Return the [x, y] coordinate for the center point of the cell that contains the specified text.  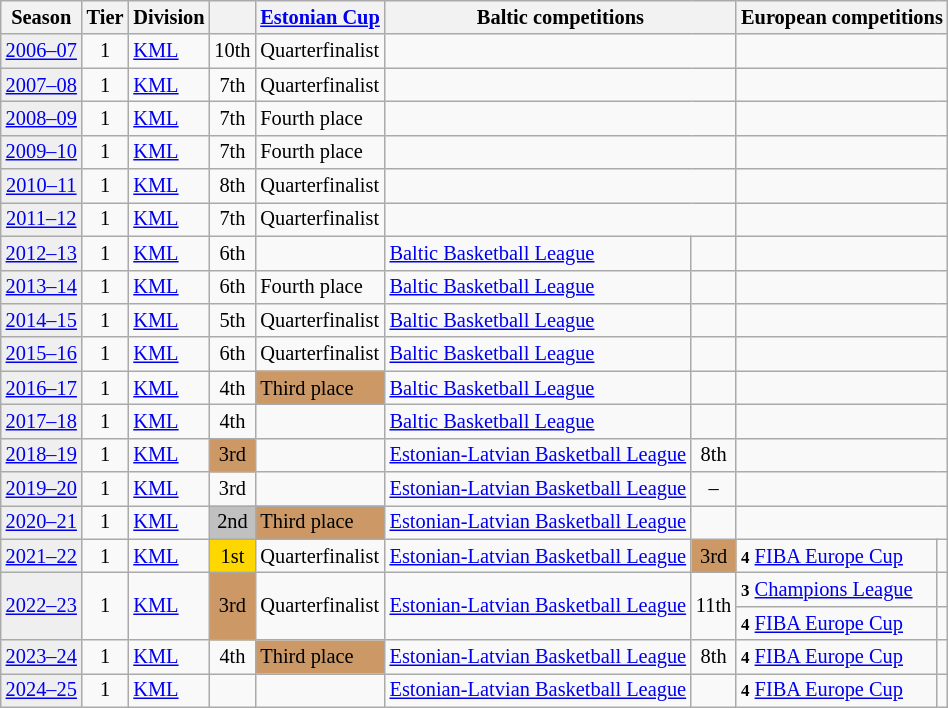
2007–08 [42, 85]
3 Champions League [836, 589]
2016–17 [42, 388]
European competitions [842, 17]
1st [232, 556]
2020–21 [42, 522]
Season [42, 17]
2014–15 [42, 320]
2015–16 [42, 354]
Division [168, 17]
2019–20 [42, 489]
Tier [106, 17]
2022–23 [42, 606]
Estonian Cup [320, 17]
2009–10 [42, 152]
2011–12 [42, 219]
2008–09 [42, 118]
11th [714, 606]
2024–25 [42, 690]
2017–18 [42, 421]
Baltic competitions [561, 17]
2012–13 [42, 253]
2006–07 [42, 51]
2010–11 [42, 186]
2023–24 [42, 657]
2nd [232, 522]
2021–22 [42, 556]
– [714, 489]
5th [232, 320]
10th [232, 51]
2013–14 [42, 287]
2018–19 [42, 455]
